Provide the [X, Y] coordinate of the cell's center where the given text is located.  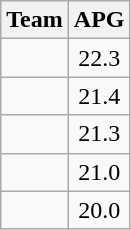
22.3 [99, 58]
APG [99, 20]
Team [35, 20]
21.3 [99, 134]
21.4 [99, 96]
20.0 [99, 210]
21.0 [99, 172]
